Provide the (X, Y) coordinate of the cell's center where the given text is located.  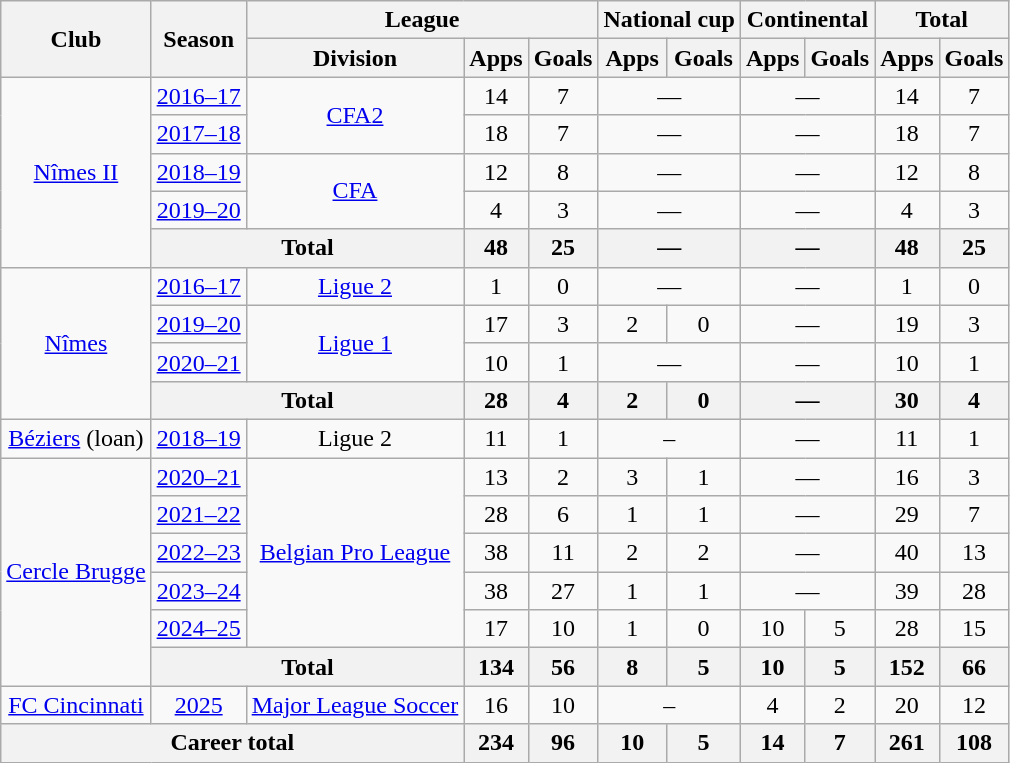
40 (907, 553)
Major League Soccer (355, 705)
20 (907, 705)
2022–23 (198, 553)
Season (198, 39)
Ligue 1 (355, 343)
CFA2 (355, 115)
2021–22 (198, 515)
152 (907, 667)
Continental (807, 20)
19 (907, 324)
Career total (232, 743)
2025 (198, 705)
39 (907, 591)
2017–18 (198, 134)
CFA (355, 191)
27 (563, 591)
261 (907, 743)
2024–25 (198, 629)
League (422, 20)
FC Cincinnati (76, 705)
Cercle Brugge (76, 572)
29 (907, 515)
56 (563, 667)
National cup (669, 20)
15 (974, 629)
6 (563, 515)
2023–24 (198, 591)
Béziers (loan) (76, 438)
134 (496, 667)
Club (76, 39)
Nîmes II (76, 172)
108 (974, 743)
234 (496, 743)
96 (563, 743)
Belgian Pro League (355, 553)
66 (974, 667)
Division (355, 58)
Nîmes (76, 343)
30 (907, 400)
